Return (x, y) of the center of cell containing provided text 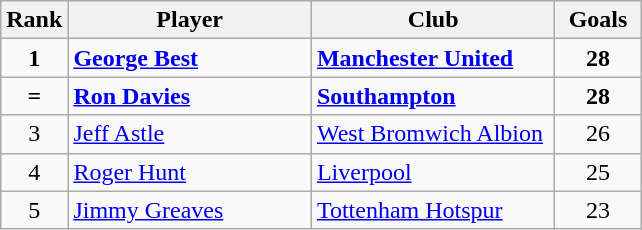
Tottenham Hotspur (433, 210)
26 (598, 134)
Ron Davies (190, 96)
Jeff Astle (190, 134)
23 (598, 210)
Manchester United (433, 58)
= (34, 96)
Jimmy Greaves (190, 210)
Southampton (433, 96)
West Bromwich Albion (433, 134)
3 (34, 134)
Roger Hunt (190, 172)
Player (190, 20)
Liverpool (433, 172)
4 (34, 172)
5 (34, 210)
Rank (34, 20)
25 (598, 172)
George Best (190, 58)
Goals (598, 20)
Club (433, 20)
1 (34, 58)
